Capture the cell that displays the provided text and extract its (X, Y) central coordinate. 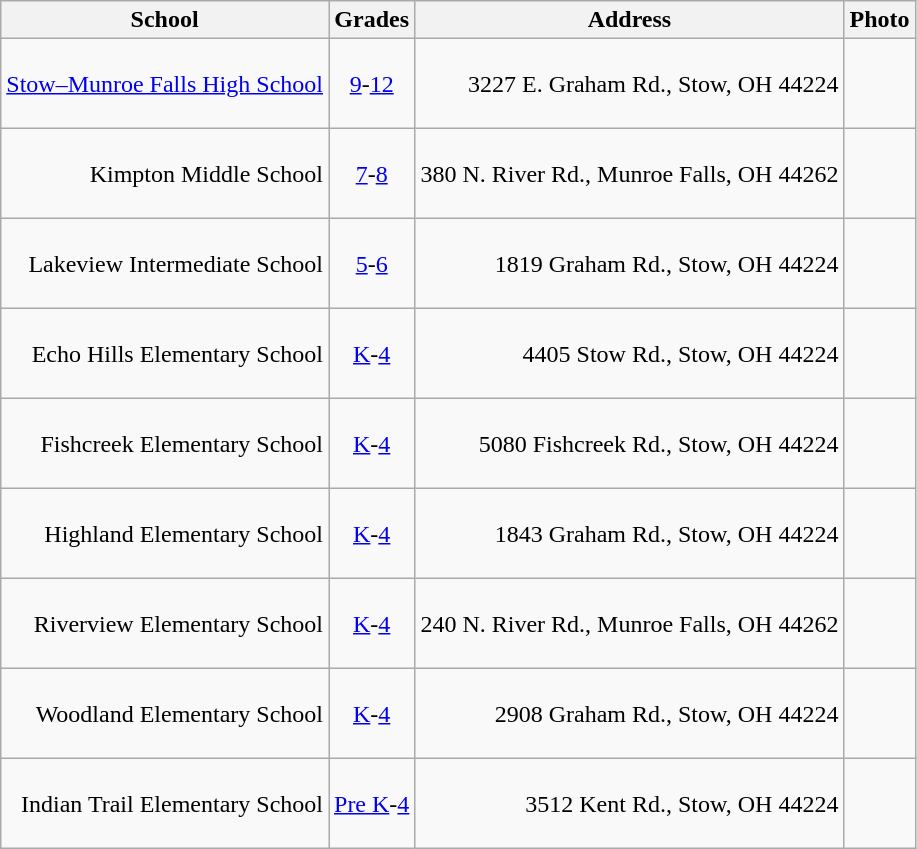
Riverview Elementary School (165, 624)
4405 Stow Rd., Stow, OH 44224 (630, 354)
3227 E. Graham Rd., Stow, OH 44224 (630, 84)
9-12 (371, 84)
1819 Graham Rd., Stow, OH 44224 (630, 264)
Lakeview Intermediate School (165, 264)
Photo (880, 20)
5080 Fishcreek Rd., Stow, OH 44224 (630, 444)
Fishcreek Elementary School (165, 444)
Kimpton Middle School (165, 174)
3512 Kent Rd., Stow, OH 44224 (630, 804)
Woodland Elementary School (165, 714)
5-6 (371, 264)
1843 Graham Rd., Stow, OH 44224 (630, 534)
Pre K-4 (371, 804)
380 N. River Rd., Munroe Falls, OH 44262 (630, 174)
Grades (371, 20)
School (165, 20)
Indian Trail Elementary School (165, 804)
Stow–Munroe Falls High School (165, 84)
240 N. River Rd., Munroe Falls, OH 44262 (630, 624)
Highland Elementary School (165, 534)
7-8 (371, 174)
2908 Graham Rd., Stow, OH 44224 (630, 714)
Address (630, 20)
Echo Hills Elementary School (165, 354)
